Detect which cell encompasses the target text, then output its [x, y] center coordinate. 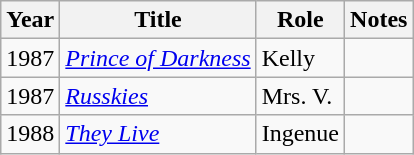
1988 [30, 134]
Kelly [300, 58]
Prince of Darkness [158, 58]
Year [30, 20]
Russkies [158, 96]
Role [300, 20]
Notes [379, 20]
Title [158, 20]
Mrs. V. [300, 96]
Ingenue [300, 134]
They Live [158, 134]
